From the cell containing the given text, extract its center point as (x, y) coordinate. 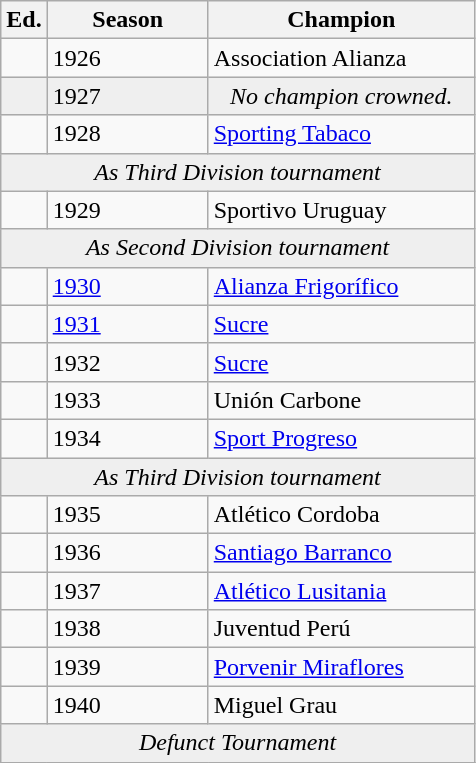
Porvenir Miraflores (341, 667)
Atlético Lusitania (341, 591)
1937 (128, 591)
As Second Division tournament (238, 248)
1930 (128, 286)
Sporting Tabaco (341, 134)
Sportivo Uruguay (341, 210)
1926 (128, 58)
Defunct Tournament (238, 743)
Santiago Barranco (341, 553)
Champion (341, 20)
1929 (128, 210)
1935 (128, 515)
Ed. (24, 20)
1934 (128, 438)
1932 (128, 362)
Miguel Grau (341, 705)
1938 (128, 629)
1927 (128, 96)
Atlético Cordoba (341, 515)
Juventud Perú (341, 629)
1931 (128, 324)
Alianza Frigorífico (341, 286)
Season (128, 20)
Association Alianza (341, 58)
1936 (128, 553)
1928 (128, 134)
Sport Progreso (341, 438)
1940 (128, 705)
1939 (128, 667)
Unión Carbone (341, 400)
1933 (128, 400)
No champion crowned. (341, 96)
